From the cell containing the given text, extract its center point as [X, Y] coordinate. 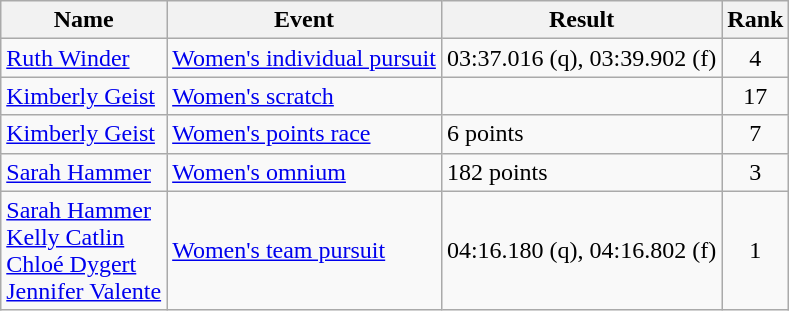
4 [756, 58]
Event [304, 20]
Women's individual pursuit [304, 58]
Rank [756, 20]
1 [756, 250]
Women's omnium [304, 172]
Sarah Hammer [84, 172]
Sarah HammerKelly CatlinChloé DygertJennifer Valente [84, 250]
Result [581, 20]
04:16.180 (q), 04:16.802 (f) [581, 250]
03:37.016 (q), 03:39.902 (f) [581, 58]
Women's scratch [304, 96]
Name [84, 20]
3 [756, 172]
7 [756, 134]
Ruth Winder [84, 58]
Women's points race [304, 134]
17 [756, 96]
6 points [581, 134]
Women's team pursuit [304, 250]
182 points [581, 172]
